Return the [X, Y] coordinate for the center point of the cell that contains the specified text.  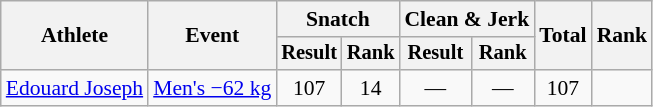
Athlete [74, 36]
Clean & Jerk [466, 19]
Men's −62 kg [212, 88]
Total [562, 36]
Snatch [338, 19]
Event [212, 36]
14 [371, 88]
Edouard Joseph [74, 88]
